Determine the [X, Y] coordinate at the center of the cell enclosing the given text.  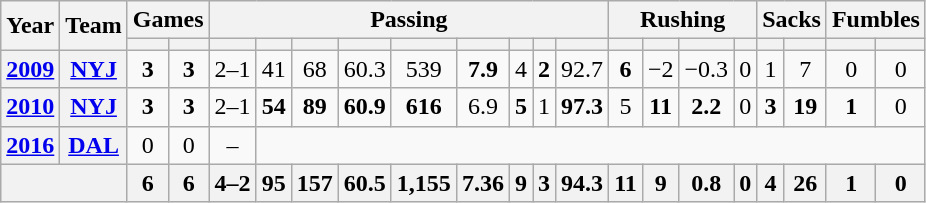
2 [544, 69]
54 [274, 107]
157 [314, 183]
2.2 [706, 107]
7.36 [482, 183]
6.9 [482, 107]
0.8 [706, 183]
Fumbles [876, 20]
60.9 [364, 107]
95 [274, 183]
−2 [660, 69]
Games [168, 20]
2009 [30, 69]
Rushing [683, 20]
2016 [30, 145]
– [232, 145]
19 [805, 107]
Passing [409, 20]
2010 [30, 107]
−0.3 [706, 69]
616 [424, 107]
68 [314, 69]
41 [274, 69]
94.3 [582, 183]
Sacks [792, 20]
Year [30, 26]
26 [805, 183]
DAL [94, 145]
7 [805, 69]
1,155 [424, 183]
92.7 [582, 69]
7.9 [482, 69]
60.3 [364, 69]
Team [94, 26]
4–2 [232, 183]
89 [314, 107]
539 [424, 69]
97.3 [582, 107]
60.5 [364, 183]
